Search for the cell housing the specified text and yield its (x, y) center coordinate. 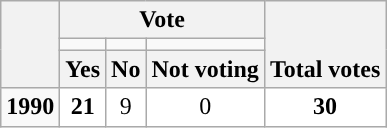
9 (126, 107)
1990 (30, 107)
21 (83, 107)
No (126, 69)
30 (325, 107)
Yes (83, 69)
Vote (162, 20)
Not voting (205, 69)
0 (205, 107)
Total votes (325, 44)
